Return the (X, Y) coordinate for the center point of the cell that contains the specified text.  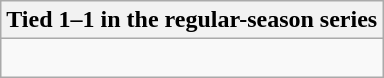
Tied 1–1 in the regular-season series (192, 20)
